Return the [X, Y] coordinate for the center point of the cell that contains the specified text.  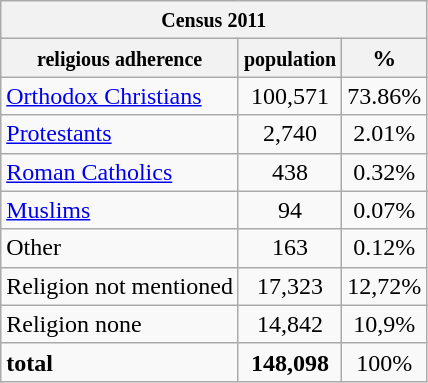
10,9% [384, 324]
163 [290, 248]
12,72% [384, 286]
% [384, 58]
Religion none [120, 324]
total [120, 362]
148,098 [290, 362]
Muslims [120, 210]
Religion not mentioned [120, 286]
Roman Catholics [120, 172]
Orthodox Christians [120, 96]
100% [384, 362]
0.07% [384, 210]
17,323 [290, 286]
100,571 [290, 96]
Other [120, 248]
population [290, 58]
0.12% [384, 248]
438 [290, 172]
2,740 [290, 134]
0.32% [384, 172]
2.01% [384, 134]
94 [290, 210]
73.86% [384, 96]
Protestants [120, 134]
religious adherence [120, 58]
Census 2011 [214, 20]
14,842 [290, 324]
